Search for the cell housing the specified text and yield its [X, Y] center coordinate. 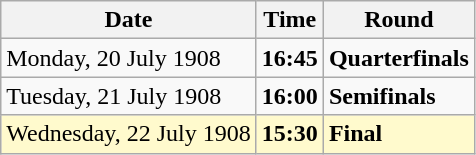
Final [398, 134]
Monday, 20 July 1908 [129, 58]
Wednesday, 22 July 1908 [129, 134]
Round [398, 20]
Semifinals [398, 96]
Quarterfinals [398, 58]
Time [290, 20]
15:30 [290, 134]
16:45 [290, 58]
16:00 [290, 96]
Date [129, 20]
Tuesday, 21 July 1908 [129, 96]
